Locate the cell with the specified text and output its (x, y) center coordinate. 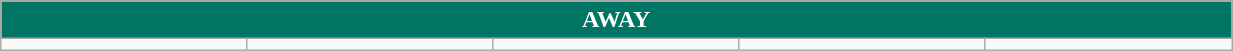
AWAY (616, 20)
